Search for the cell housing the specified text and yield its (X, Y) center coordinate. 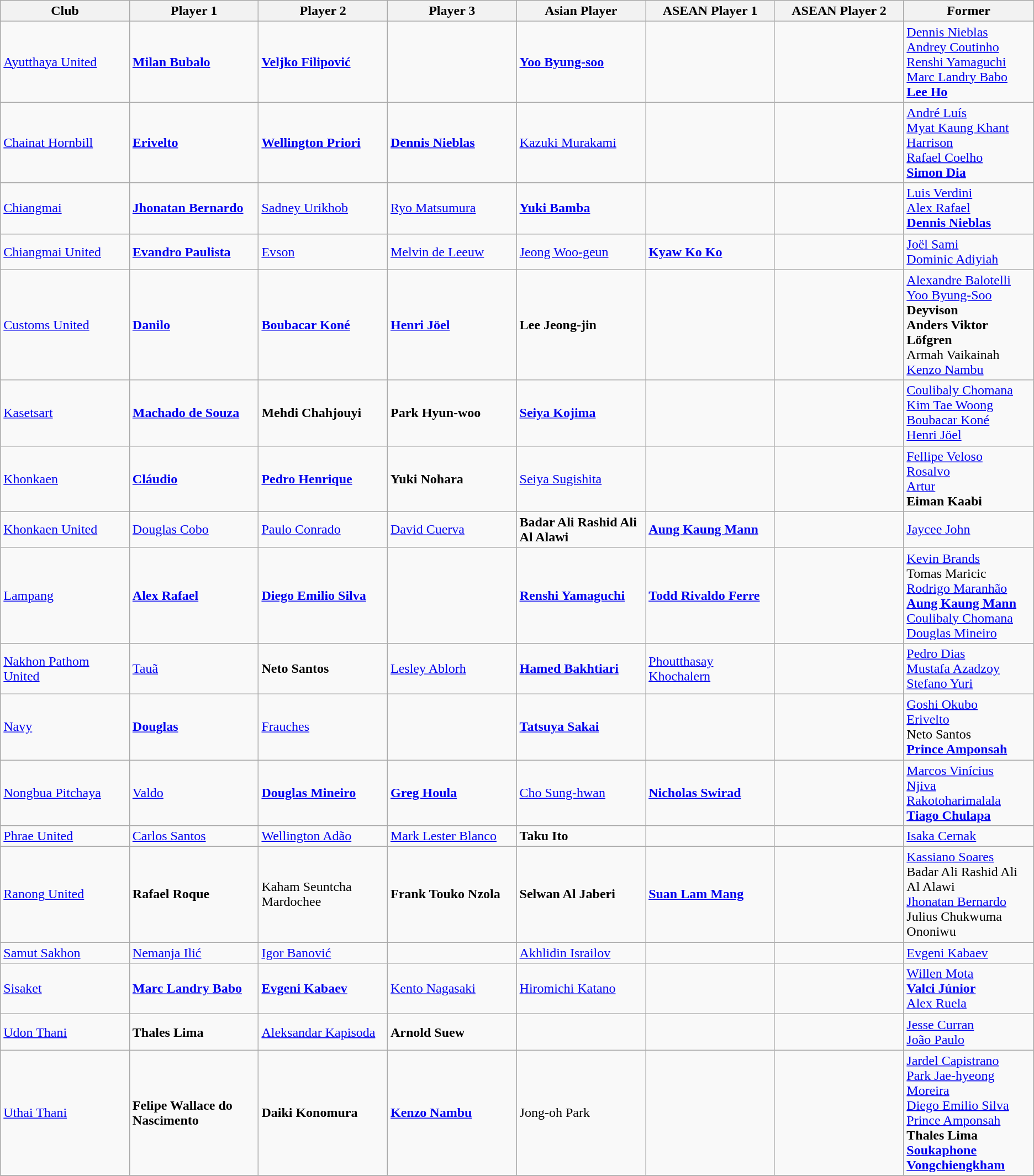
Alex Rafael (194, 595)
Selwan Al Jaberi (581, 895)
Rafael Roque (194, 895)
Pedro Dias Mustafa Azadzoy Stefano Yuri (969, 668)
Jardel Capistrano Park Jae-hyeong Moreira Diego Emilio Silva Prince Amponsah Thales Lima Soukaphone Vongchiengkham (969, 1112)
Seiya Kojima (581, 413)
Udon Thani (65, 1032)
Park Hyun-woo (452, 413)
Samut Sakhon (65, 953)
Valdo (194, 793)
Navy (65, 727)
Igor Banović (323, 953)
Machado de Souza (194, 413)
Lampang (65, 595)
Kevin Brands Tomas Maricic Rodrigo Maranhão Aung Kaung Mann Coulibaly Chomana Douglas Mineiro (969, 595)
André Luís Myat Kaung Khant Harrison Rafael Coelho Simon Dia (969, 143)
Khonkaen United (65, 529)
Evson (323, 252)
Evandro Paulista (194, 252)
Kazuki Murakami (581, 143)
Chiangmai United (65, 252)
Former (969, 11)
Customs United (65, 325)
Jhonatan Bernardo (194, 208)
Tauã (194, 668)
Jong-oh Park (581, 1112)
Kassiano Soares Badar Ali Rashid Ali Al Alawi Jhonatan Bernardo Julius Chukwuma Ononiwu (969, 895)
Dennis Nieblas (452, 143)
Chainat Hornbill (65, 143)
Kento Nagasaki (452, 989)
David Cuerva (452, 529)
Daiki Konomura (323, 1112)
Asian Player (581, 11)
ASEAN Player 1 (710, 11)
Joël Sami Dominic Adiyiah (969, 252)
Greg Houla (452, 793)
Aung Kaung Mann (710, 529)
Hamed Bakhtiari (581, 668)
Todd Rivaldo Ferre (710, 595)
Tatsuya Sakai (581, 727)
Marcos Vinícius Njiva Rakotoharimalala Tiago Chulapa (969, 793)
Felipe Wallace do Nascimento (194, 1112)
Neto Santos (323, 668)
Player 3 (452, 11)
Ranong United (65, 895)
Yuki Bamba (581, 208)
Frank Touko Nzola (452, 895)
Erivelto (194, 143)
Fellipe Veloso Rosalvo Artur Eiman Kaabi (969, 478)
Nicholas Swirad (710, 793)
Pedro Henrique (323, 478)
ASEAN Player 2 (839, 11)
Marc Landry Babo (194, 989)
Nongbua Pitchaya (65, 793)
Willen Mota Valci Júnior Alex Ruela (969, 989)
Aleksandar Kapisoda (323, 1032)
Douglas Cobo (194, 529)
Frauches (323, 727)
Mark Lester Blanco (452, 836)
Diego Emilio Silva (323, 595)
Jesse Curran João Paulo (969, 1032)
Lesley Ablorh (452, 668)
Jeong Woo-geun (581, 252)
Kyaw Ko Ko (710, 252)
Milan Bubalo (194, 62)
Kenzo Nambu (452, 1112)
Suan Lam Mang (710, 895)
Seiya Sugishita (581, 478)
Phoutthasay Khochalern (710, 668)
Coulibaly Chomana Kim Tae Woong Boubacar Koné Henri Jöel (969, 413)
Isaka Cernak (969, 836)
Nemanja Ilić (194, 953)
Cho Sung-hwan (581, 793)
Uthai Thani (65, 1112)
Taku Ito (581, 836)
Wellington Priori (323, 143)
Thales Lima (194, 1032)
Carlos Santos (194, 836)
Boubacar Koné (323, 325)
Club (65, 11)
Renshi Yamaguchi (581, 595)
Mehdi Chahjouyi (323, 413)
Phrae United (65, 836)
Player 1 (194, 11)
Ayutthaya United (65, 62)
Ryo Matsumura (452, 208)
Goshi Okubo Erivelto Neto Santos Prince Amponsah (969, 727)
Wellington Adão (323, 836)
Lee Jeong-jin (581, 325)
Chiangmai (65, 208)
Sisaket (65, 989)
Veljko Filipović (323, 62)
Danilo (194, 325)
Yuki Nohara (452, 478)
Hiromichi Katano (581, 989)
Douglas Mineiro (323, 793)
Cláudio (194, 478)
Akhlidin Israilov (581, 953)
Nakhon Pathom United (65, 668)
Player 2 (323, 11)
Paulo Conrado (323, 529)
Kasetsart (65, 413)
Sadney Urikhob (323, 208)
Khonkaen (65, 478)
Jaycee John (969, 529)
Melvin de Leeuw (452, 252)
Yoo Byung-soo (581, 62)
Dennis Nieblas Andrey Coutinho Renshi Yamaguchi Marc Landry Babo Lee Ho (969, 62)
Douglas (194, 727)
Henri Jöel (452, 325)
Luis Verdini Alex Rafael Dennis Nieblas (969, 208)
Kaham Seuntcha Mardochee (323, 895)
Alexandre Balotelli Yoo Byung-Soo Deyvison Anders Viktor Löfgren Armah Vaikainah Kenzo Nambu (969, 325)
Arnold Suew (452, 1032)
Badar Ali Rashid Ali Al Alawi (581, 529)
